Return the (x, y) coordinate for the center point of the cell that contains the specified text.  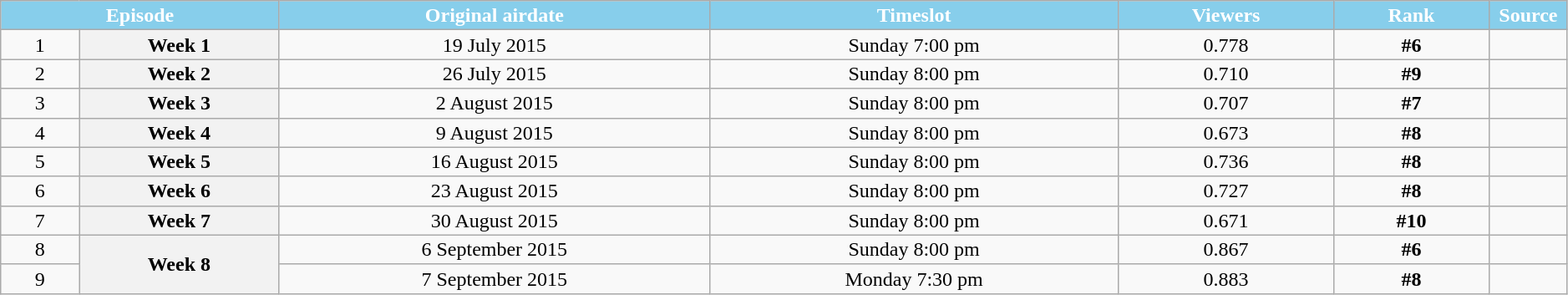
#7 (1411, 104)
0.707 (1226, 104)
0.883 (1226, 279)
9 August 2015 (495, 132)
#10 (1411, 221)
3 (40, 104)
Week 1 (180, 45)
5 (40, 162)
26 July 2015 (495, 74)
Week 6 (180, 191)
23 August 2015 (495, 191)
0.778 (1226, 45)
#9 (1411, 74)
30 August 2015 (495, 221)
6 (40, 191)
0.727 (1226, 191)
Week 4 (180, 132)
8 (40, 249)
1 (40, 45)
Episode (140, 15)
Week 7 (180, 221)
2 August 2015 (495, 104)
Week 2 (180, 74)
19 July 2015 (495, 45)
0.867 (1226, 249)
6 September 2015 (495, 249)
4 (40, 132)
Original airdate (495, 15)
0.671 (1226, 221)
Monday 7:30 pm (914, 279)
7 (40, 221)
16 August 2015 (495, 162)
9 (40, 279)
Timeslot (914, 15)
Sunday 7:00 pm (914, 45)
Viewers (1226, 15)
0.736 (1226, 162)
7 September 2015 (495, 279)
Rank (1411, 15)
Week 8 (180, 264)
Week 3 (180, 104)
2 (40, 74)
Source (1529, 15)
0.673 (1226, 132)
0.710 (1226, 74)
Week 5 (180, 162)
